Identify which cell holds the provided text, then report its [X, Y] central coordinate. 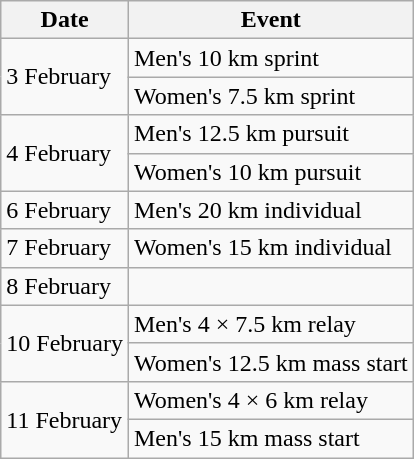
Men's 15 km mass start [270, 438]
Men's 10 km sprint [270, 58]
4 February [65, 153]
7 February [65, 248]
8 February [65, 286]
Women's 12.5 km mass start [270, 362]
3 February [65, 77]
Men's 12.5 km pursuit [270, 134]
Men's 20 km individual [270, 210]
Women's 4 × 6 km relay [270, 400]
Date [65, 20]
Women's 7.5 km sprint [270, 96]
10 February [65, 343]
11 February [65, 419]
Women's 15 km individual [270, 248]
6 February [65, 210]
Men's 4 × 7.5 km relay [270, 324]
Women's 10 km pursuit [270, 172]
Event [270, 20]
